Extract the [X, Y] coordinate from the center of the cell holding the provided text.  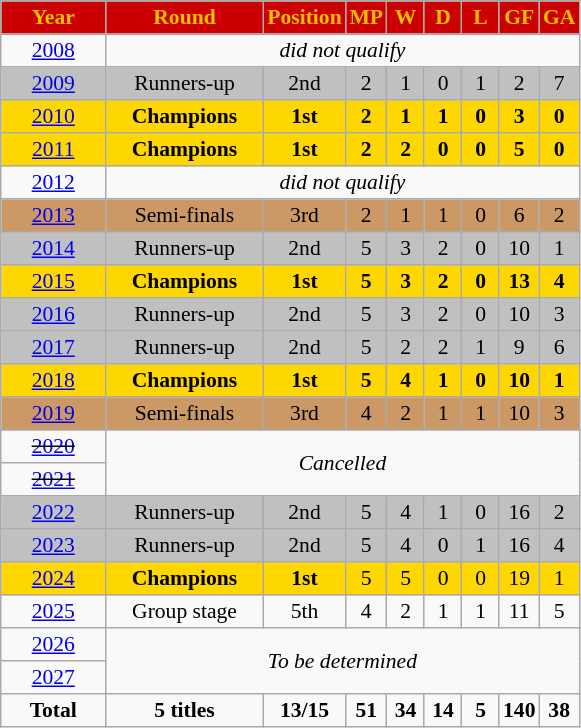
GF [519, 18]
2019 [54, 414]
D [443, 18]
13/15 [304, 710]
5 titles [185, 710]
34 [406, 710]
Cancelled [342, 463]
2010 [54, 116]
9 [519, 348]
2017 [54, 348]
Round [185, 18]
2024 [54, 578]
14 [443, 710]
Year [54, 18]
140 [519, 710]
L [481, 18]
38 [559, 710]
2020 [54, 446]
2014 [54, 248]
2027 [54, 678]
To be determined [342, 661]
Group stage [185, 612]
Total [54, 710]
2026 [54, 644]
2022 [54, 512]
51 [366, 710]
2018 [54, 380]
Position [304, 18]
2011 [54, 150]
11 [519, 612]
5th [304, 612]
2012 [54, 182]
GA [559, 18]
2025 [54, 612]
13 [519, 282]
MP [366, 18]
2016 [54, 314]
2013 [54, 216]
2008 [54, 50]
2023 [54, 546]
2009 [54, 84]
2015 [54, 282]
7 [559, 84]
19 [519, 578]
W [406, 18]
2021 [54, 480]
